Extract the [x, y] coordinate from the center of the cell holding the provided text.  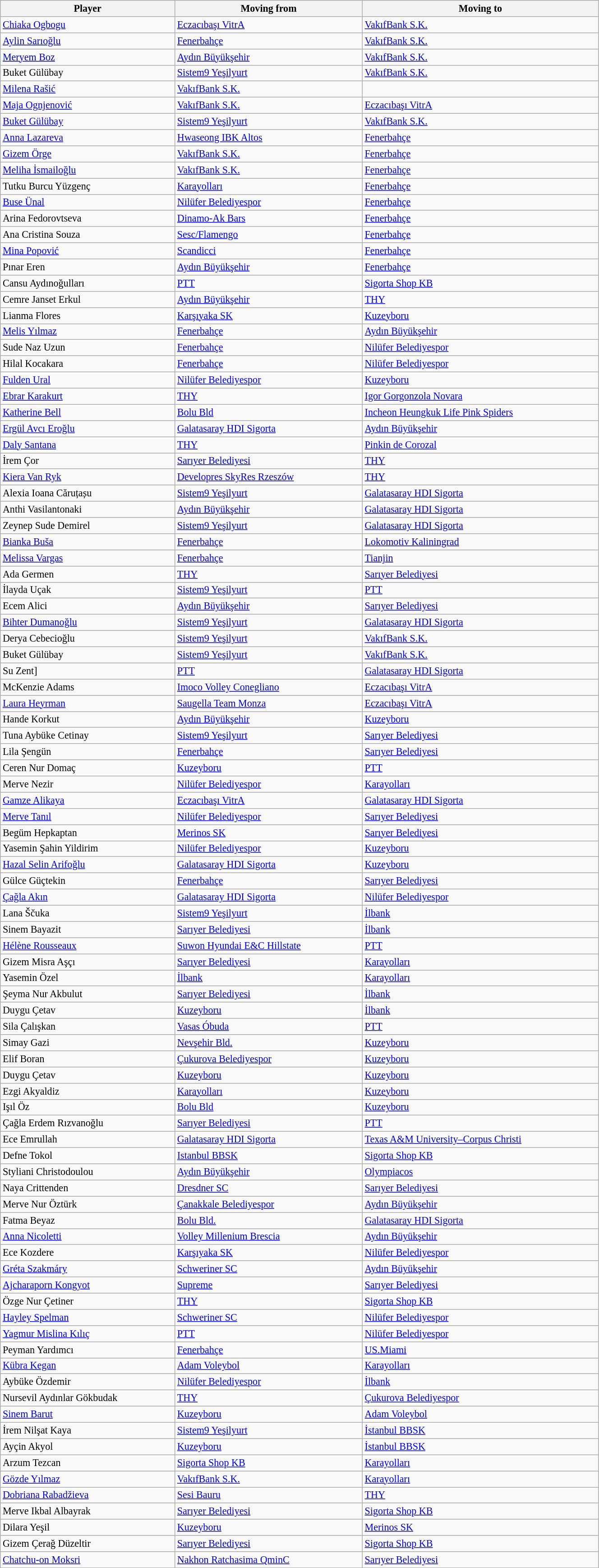
Gréta Szakmáry [88, 1269]
Aybüke Özdemir [88, 1382]
Ecem Alici [88, 606]
Sinem Bayazit [88, 930]
Nursevil Aydınlar Gökbudak [88, 1398]
Lokomotiv Kaliningrad [480, 541]
Merve Ikbal Albayrak [88, 1511]
Anna Lazareva [88, 138]
Styliani Christodoulou [88, 1172]
Meliha İsmailoğlu [88, 170]
Lana Ščuka [88, 913]
Meryem Boz [88, 57]
Ana Cristina Souza [88, 235]
Ebrar Karakurt [88, 396]
Chatchu-on Moksri [88, 1559]
Simay Gazi [88, 1042]
Aylin Sarıoğlu [88, 41]
US.Miami [480, 1350]
Chiaka Ogbogu [88, 24]
Tianjin [480, 558]
İlayda Uçak [88, 590]
Su Zent] [88, 671]
Moving from [269, 8]
Işıl Öz [88, 1107]
Sinem Barut [88, 1414]
Arina Fedorovtseva [88, 218]
Moving to [480, 8]
Derya Cebecioğlu [88, 638]
Elif Boran [88, 1059]
Supreme [269, 1285]
Sude Naz Uzun [88, 348]
Şeyma Nur Akbulut [88, 994]
Yagmur Mislina Kılıç [88, 1333]
Hilal Kocakara [88, 364]
Mina Popović [88, 251]
İrem Nilşat Kaya [88, 1430]
Hwaseong IBK Altos [269, 138]
Olympiacos [480, 1172]
Volley Millenium Brescia [269, 1236]
Dobriana Rabadžieva [88, 1495]
Gözde Yılmaz [88, 1479]
Çağla Akın [88, 897]
Player [88, 8]
Developres SkyRes Rzeszów [269, 477]
Melis Yılmaz [88, 332]
Ezgi Akyaldiz [88, 1091]
Çağla Erdem Rızvanoğlu [88, 1124]
Pınar Eren [88, 267]
Igor Gorgonzola Novara [480, 396]
Laura Heyrman [88, 703]
Çanakkale Belediyespor [269, 1204]
Ayçin Akyol [88, 1447]
Sesi Bauru [269, 1495]
Lila Şengün [88, 752]
Anthi Vasilantonaki [88, 509]
Gizem Örge [88, 154]
Alexia Ioana Căruțașu [88, 493]
Kiera Van Ryk [88, 477]
Istanbul BBSK [269, 1156]
Nakhon Ratchasima QminC [269, 1559]
Tutku Burcu Yüzgenç [88, 186]
Sila Çalışkan [88, 1027]
Cemre Janset Erkul [88, 299]
Ceren Nur Domaç [88, 768]
Tuna Aybüke Cetinay [88, 735]
Defne Tokol [88, 1156]
İrem Çor [88, 461]
Ergül Avcı Eroğlu [88, 429]
Hazal Selin Arifoğlu [88, 865]
Gamze Alikaya [88, 800]
Yasemin Şahin Yildirim [88, 849]
Kübra Kegan [88, 1366]
Peyman Yardımcı [88, 1350]
Begüm Hepkaptan [88, 833]
Fulden Ural [88, 380]
Naya Crittenden [88, 1188]
Ece Emrullah [88, 1139]
Dresdner SC [269, 1188]
Gülce Güçtekin [88, 881]
Maja Ognjenović [88, 105]
Scandicci [269, 251]
Melissa Vargas [88, 558]
Merve Nezir [88, 784]
Hayley Spelman [88, 1317]
Merve Tanıl [88, 816]
Zeynep Sude Demirel [88, 525]
Bihter Dumanoğlu [88, 622]
Lianma Flores [88, 315]
Fatma Beyaz [88, 1220]
Ada Germen [88, 574]
McKenzie Adams [88, 687]
Daly Santana [88, 444]
Ece Kozdere [88, 1253]
Bianka Buša [88, 541]
Suwon Hyundai E&C Hillstate [269, 946]
Saugella Team Monza [269, 703]
Gizem Çerağ Düzeltir [88, 1544]
Milena Rašić [88, 89]
Hande Korkut [88, 719]
Hélène Rousseaux [88, 946]
Imoco Volley Conegliano [269, 687]
Katherine Bell [88, 412]
Cansu Aydınoğulları [88, 283]
Dinamo-Ak Bars [269, 218]
Gizem Misra Aşçı [88, 962]
Anna Nicoletti [88, 1236]
Nevşehir Bld. [269, 1042]
Texas A&M University–Corpus Christi [480, 1139]
Sesc/Flamengo [269, 235]
Yasemin Özel [88, 978]
Arzum Tezcan [88, 1463]
Özge Nur Çetiner [88, 1301]
Buse Ünal [88, 202]
Ajcharaporn Kongyot [88, 1285]
Incheon Heungkuk Life Pink Spiders [480, 412]
Vasas Óbuda [269, 1027]
Bolu Bld. [269, 1220]
Merve Nur Öztürk [88, 1204]
Pinkin de Corozal [480, 444]
Dilara Yeşil [88, 1527]
